Provide the [x, y] coordinate of the cell's center where the given text is located.  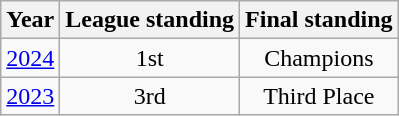
2024 [30, 58]
Final standing [319, 20]
Year [30, 20]
2023 [30, 96]
Third Place [319, 96]
League standing [150, 20]
3rd [150, 96]
1st [150, 58]
Champions [319, 58]
